Return (x, y) of the center of cell containing provided text 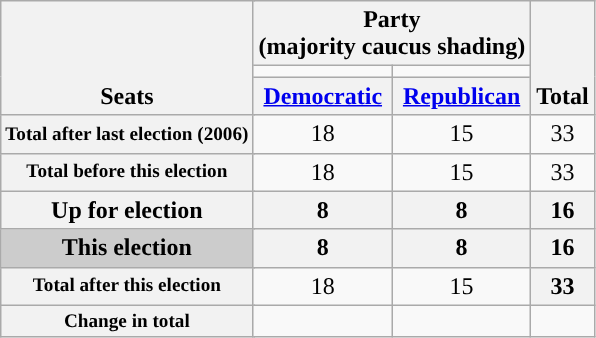
Change in total (127, 321)
Republican (461, 96)
Up for election (127, 210)
Democratic (323, 96)
Party (majority caucus shading) (392, 34)
Total before this election (127, 172)
Seats (127, 58)
Total after this election (127, 286)
This election (127, 248)
Total (563, 58)
Total after last election (2006) (127, 134)
